Return the (X, Y) coordinate for the center point of the cell that contains the specified text.  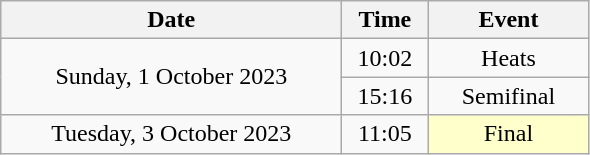
15:16 (385, 96)
11:05 (385, 134)
Semifinal (508, 96)
Heats (508, 58)
10:02 (385, 58)
Time (385, 20)
Date (172, 20)
Final (508, 134)
Tuesday, 3 October 2023 (172, 134)
Sunday, 1 October 2023 (172, 77)
Event (508, 20)
